For the text-containing cell, return its midpoint in (x, y) coordinate format. 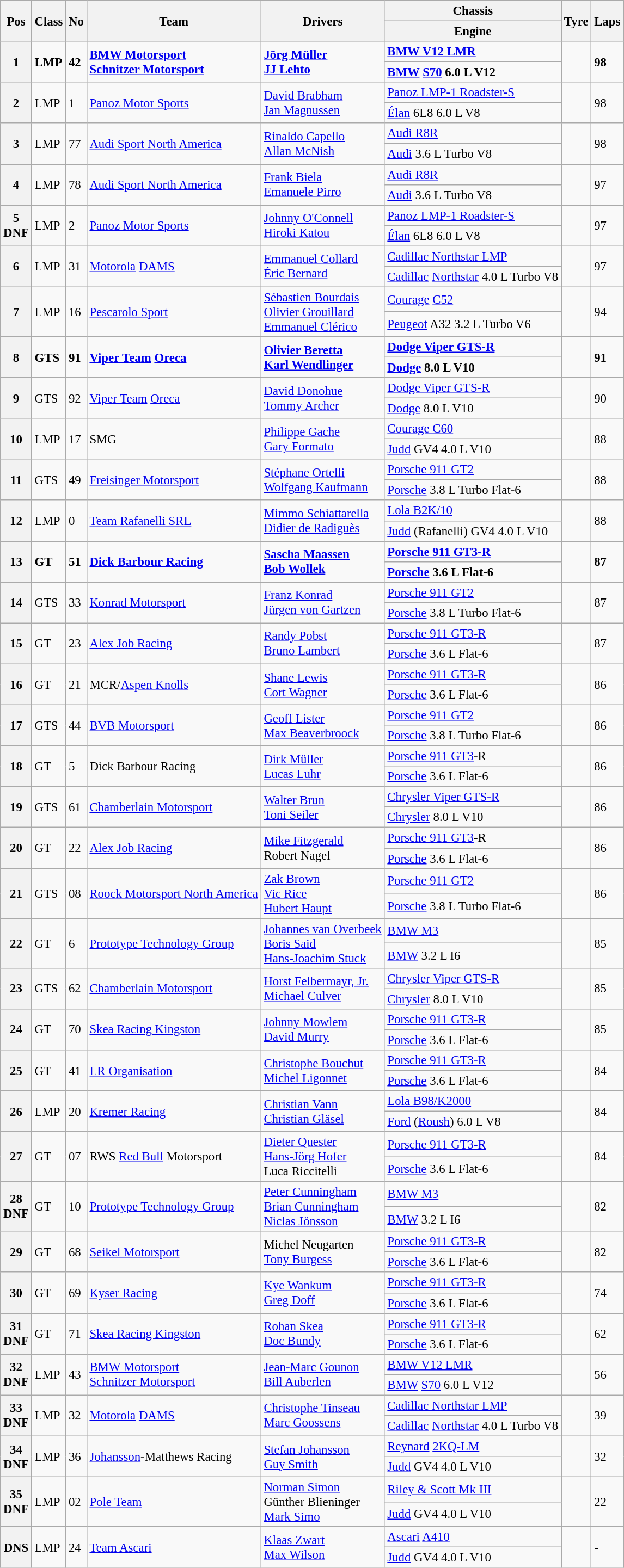
Tyre (576, 21)
Christophe Bouchut Michel Ligonnet (322, 1071)
44 (76, 726)
Chassis (473, 11)
Drivers (322, 21)
Ascari A410 (473, 1537)
70 (76, 1029)
9 (16, 398)
33 (76, 603)
Rohan Skea Doc Bundy (322, 1334)
Freisinger Motorsport (174, 480)
Olivier Beretta Karl Wendlinger (322, 357)
94 (608, 312)
David Donohue Tommy Archer (322, 398)
Mike Fitzgerald Robert Nagel (322, 848)
7 (16, 312)
74 (608, 1293)
David Brabham Jan Magnussen (322, 102)
Peter Cunningham Brian Cunningham Niclas Jönsson (322, 1207)
07 (76, 1157)
Pos (16, 21)
Kye Wankum Greg Doff (322, 1293)
Horst Felbermayr, Jr. Michael Culver (322, 988)
61 (76, 807)
Class (49, 21)
Pescarolo Sport (174, 312)
15 (16, 643)
Stéphane Ortelli Wolfgang Kaufmann (322, 480)
08 (76, 893)
34DNF (16, 1456)
77 (76, 144)
Lola B98/K2000 (473, 1101)
31DNF (16, 1334)
Michel Neugarten Tony Burgess (322, 1251)
Pole Team (174, 1502)
Riley & Scott Mk III (473, 1490)
Team (174, 21)
- (608, 1547)
Reynard 2KQ-LM (473, 1446)
39 (608, 1416)
49 (76, 480)
Norman Simon Günther Blieninger Mark Simo (322, 1502)
30 (16, 1293)
Shane Lewis Cort Wagner (322, 684)
Mimmo Schiattarella Didier de Radiguès (322, 521)
Sascha Maassen Bob Wollek (322, 561)
Walter Brun Toni Seiler (322, 807)
Philippe Gache Gary Formato (322, 439)
8 (16, 357)
5DNF (16, 225)
Peugeot A32 3.2 L Turbo V6 (473, 324)
Judd (Rafanelli) GV4 4.0 L V10 (473, 531)
3 (16, 144)
Kyser Racing (174, 1293)
Johannes van Overbeek Boris Said Hans-Joachim Stuck (322, 943)
5 (76, 766)
13 (16, 561)
0 (76, 521)
28DNF (16, 1207)
90 (608, 398)
BVB Motorsport (174, 726)
LR Organisation (174, 1071)
Emmanuel Collard Éric Bernard (322, 267)
32DNF (16, 1374)
SMG (174, 439)
4 (16, 185)
02 (76, 1502)
Courage C60 (473, 429)
Roock Motorsport North America (174, 893)
11 (16, 480)
41 (76, 1071)
Zak Brown Vic Rice Hubert Haupt (322, 893)
27 (16, 1157)
Sébastien Bourdais Olivier Grouillard Emmanuel Clérico (322, 312)
33DNF (16, 1416)
Rinaldo Capello Allan McNish (322, 144)
Engine (473, 32)
Randy Pobst Bruno Lambert (322, 643)
Johnny O'Connell Hiroki Katou (322, 225)
Christian Vann Christian Gläsel (322, 1111)
29 (16, 1251)
Kremer Racing (174, 1111)
92 (76, 398)
35DNF (16, 1502)
51 (76, 561)
Seikel Motorsport (174, 1251)
Lola B2K/10 (473, 511)
26 (16, 1111)
Franz Konrad Jürgen von Gartzen (322, 603)
No (76, 21)
Courage C52 (473, 299)
43 (76, 1374)
Geoff Lister Max Beaverbroock (322, 726)
Johansson-Matthews Racing (174, 1456)
18 (16, 766)
71 (76, 1334)
31 (76, 267)
Johnny Mowlem David Murry (322, 1029)
Laps (608, 21)
56 (608, 1374)
69 (76, 1293)
RWS Red Bull Motorsport (174, 1157)
25 (16, 1071)
Christophe Tinseau Marc Goossens (322, 1416)
Jean-Marc Gounon Bill Auberlen (322, 1374)
36 (76, 1456)
42 (76, 62)
Dirk Müller Lucas Luhr (322, 766)
MCR/Aspen Knolls (174, 684)
68 (76, 1251)
Jörg Müller JJ Lehto (322, 62)
Konrad Motorsport (174, 603)
DNS (16, 1547)
Klaas Zwart Max Wilson (322, 1547)
Team Rafanelli SRL (174, 521)
Dieter Quester Hans-Jörg Hofer Luca Riccitelli (322, 1157)
14 (16, 603)
Team Ascari (174, 1547)
Ford (Roush) 6.0 L V8 (473, 1122)
Stefan Johansson Guy Smith (322, 1456)
12 (16, 521)
78 (76, 185)
19 (16, 807)
Frank Biela Emanuele Pirro (322, 185)
